Output the (X, Y) coordinate of the center of the cell containing the given text.  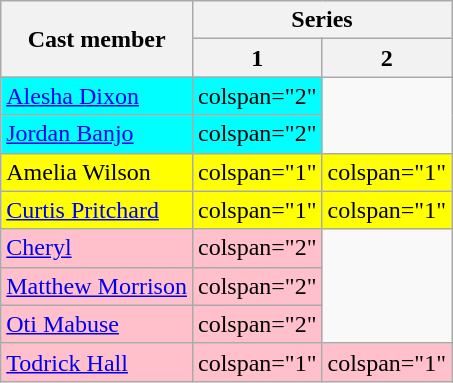
2 (387, 58)
Matthew Morrison (97, 286)
Todrick Hall (97, 362)
Cast member (97, 39)
Curtis Pritchard (97, 210)
Oti Mabuse (97, 324)
Jordan Banjo (97, 134)
1 (257, 58)
Cheryl (97, 248)
Alesha Dixon (97, 96)
Amelia Wilson (97, 172)
Series (322, 20)
